Find where the given text appears and provide that cell's center as [X, Y] coordinate. 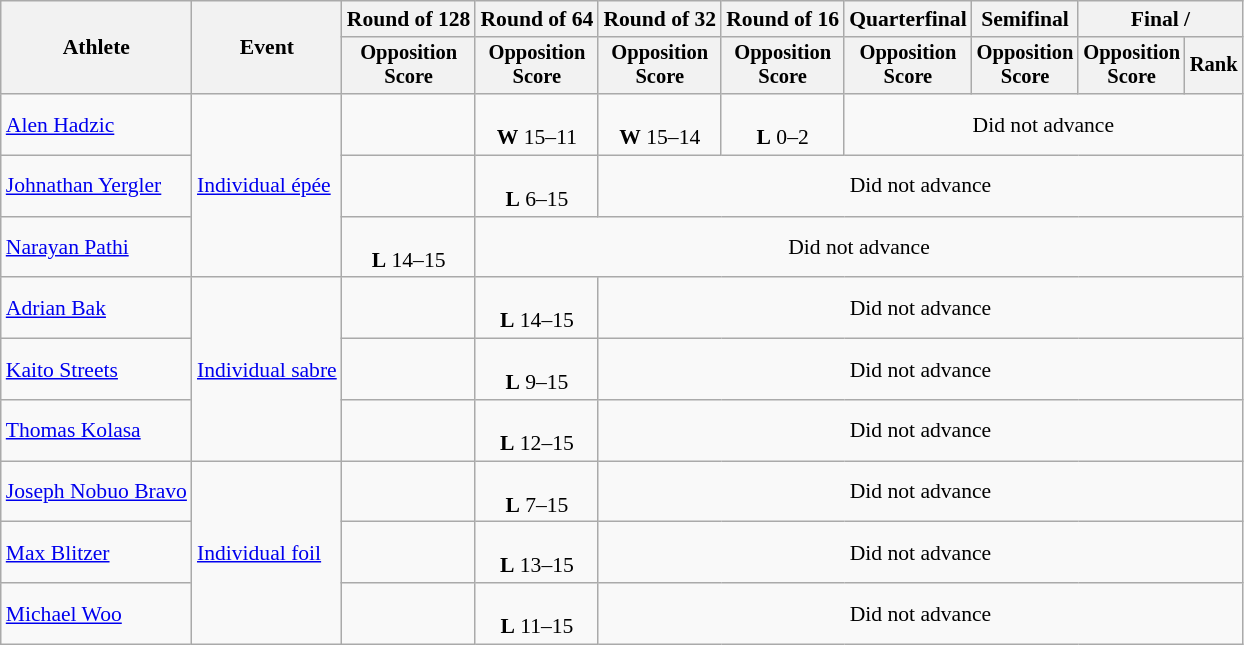
Joseph Nobuo Bravo [96, 492]
Narayan Pathi [96, 248]
L 9–15 [536, 370]
Round of 64 [536, 19]
L 6–15 [536, 186]
Round of 32 [660, 19]
Individual sabre [267, 370]
Round of 128 [409, 19]
Michael Woo [96, 614]
L 12–15 [536, 430]
Thomas Kolasa [96, 430]
Individual épée [267, 186]
Rank [1214, 66]
Event [267, 48]
Johnathan Yergler [96, 186]
L 7–15 [536, 492]
Final / [1160, 19]
Max Blitzer [96, 552]
L 0–2 [782, 124]
Alen Hadzic [96, 124]
W 15–11 [536, 124]
Semifinal [1026, 19]
Quarterfinal [908, 19]
Athlete [96, 48]
Kaito Streets [96, 370]
Round of 16 [782, 19]
L 13–15 [536, 552]
W 15–14 [660, 124]
L 11–15 [536, 614]
Individual foil [267, 552]
Adrian Bak [96, 308]
